Extract the (x, y) coordinate from the center of the cell holding the provided text.  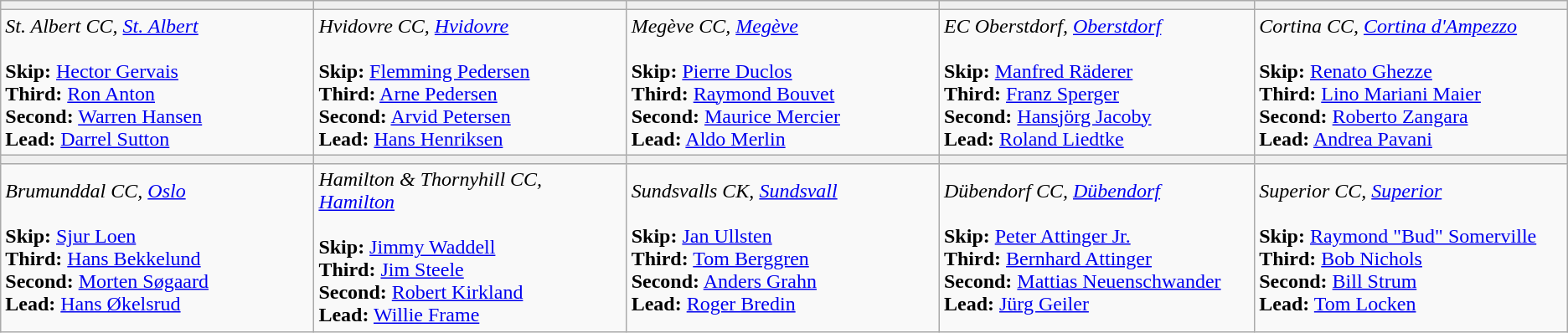
Megève CC, MegèveSkip: Pierre Duclos Third: Raymond Bouvet Second: Maurice Mercier Lead: Aldo Merlin (782, 82)
EC Oberstdorf, OberstdorfSkip: Manfred Räderer Third: Franz Sperger Second: Hansjörg Jacoby Lead: Roland Liedtke (1096, 82)
Sundsvalls CK, SundsvallSkip: Jan Ullsten Third: Tom Berggren Second: Anders Grahn Lead: Roger Bredin (782, 248)
Hvidovre CC, HvidovreSkip: Flemming Pedersen Third: Arne Pedersen Second: Arvid Petersen Lead: Hans Henriksen (471, 82)
St. Albert CC, St. AlbertSkip: Hector Gervais Third: Ron Anton Second: Warren Hansen Lead: Darrel Sutton (157, 82)
Brumunddal CC, OsloSkip: Sjur Loen Third: Hans Bekkelund Second: Morten Søgaard Lead: Hans Økelsrud (157, 248)
Cortina CC, Cortina d'Ampezzo Skip: Renato Ghezze Third: Lino Mariani Maier Second: Roberto Zangara Lead: Andrea Pavani (1411, 82)
Dübendorf CC, DübendorfSkip: Peter Attinger Jr. Third: Bernhard Attinger Second: Mattias Neuenschwander Lead: Jürg Geiler (1096, 248)
Superior CC, SuperiorSkip: Raymond "Bud" Somerville Third: Bob Nichols Second: Bill Strum Lead: Tom Locken (1411, 248)
Hamilton & Thornyhill CC, Hamilton Skip: Jimmy Waddell Third: Jim Steele Second: Robert Kirkland Lead: Willie Frame (471, 248)
